Return the [x, y] coordinate for the center point of the cell that contains the specified text.  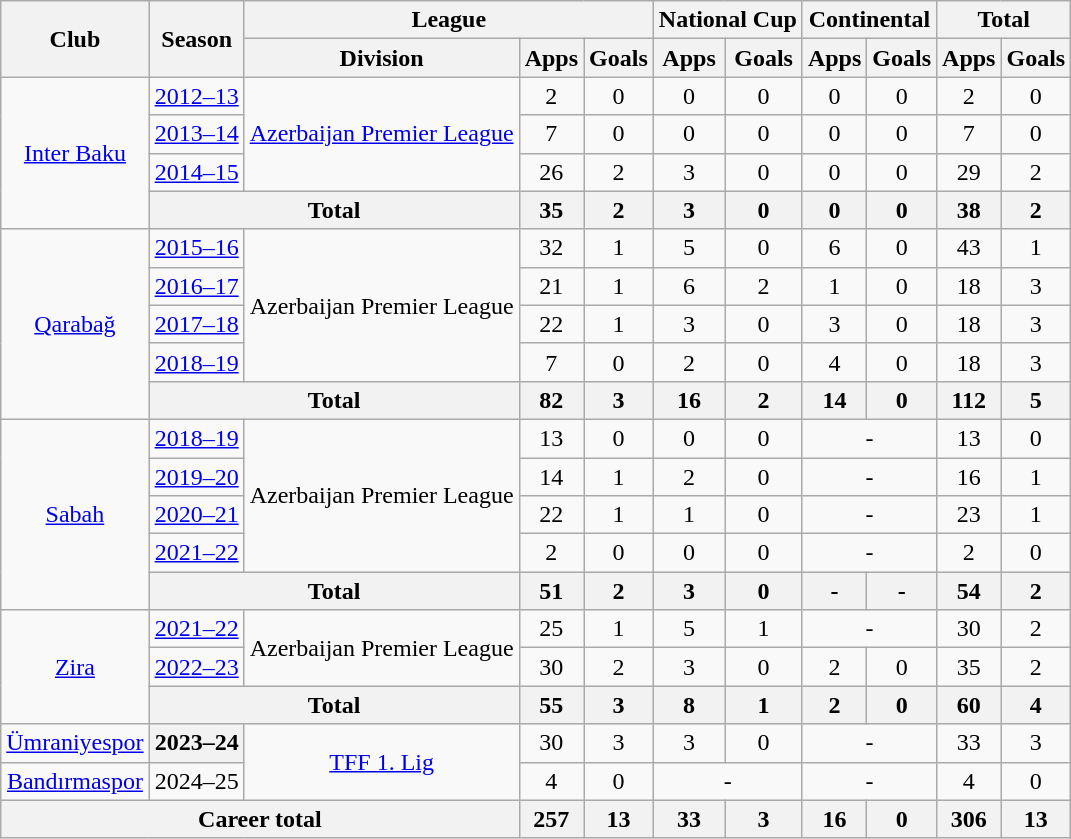
Continental [869, 20]
2012–13 [196, 96]
257 [551, 819]
2020–21 [196, 515]
National Cup [728, 20]
2024–25 [196, 781]
Division [382, 58]
Club [75, 39]
26 [551, 172]
112 [969, 400]
51 [551, 591]
Career total [260, 819]
Zira [75, 667]
25 [551, 629]
2019–20 [196, 477]
55 [551, 705]
Qarabağ [75, 324]
2015–16 [196, 248]
2013–14 [196, 134]
Ümraniyespor [75, 743]
306 [969, 819]
54 [969, 591]
2014–15 [196, 172]
2023–24 [196, 743]
Inter Baku [75, 153]
60 [969, 705]
Season [196, 39]
2022–23 [196, 667]
League [448, 20]
Sabah [75, 514]
32 [551, 248]
2016–17 [196, 286]
29 [969, 172]
43 [969, 248]
Bandırmaspor [75, 781]
38 [969, 210]
TFF 1. Lig [382, 762]
23 [969, 515]
21 [551, 286]
82 [551, 400]
8 [689, 705]
2017–18 [196, 324]
